Provide the (x, y) coordinate of the cell's center where the given text is located.  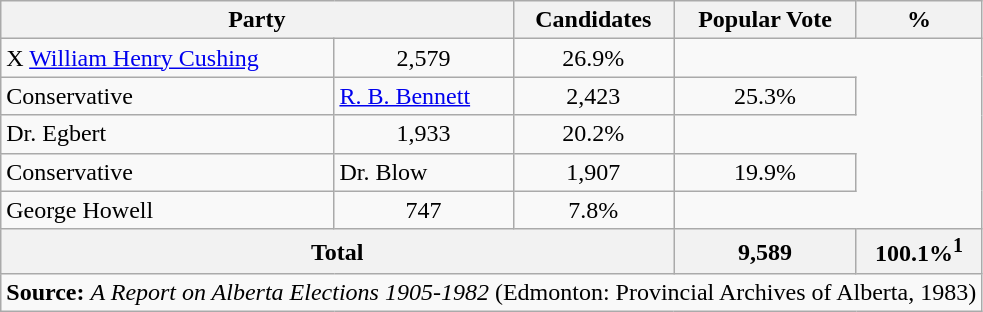
X William Henry Cushing (168, 58)
7.8% (594, 210)
Total (338, 252)
George Howell (168, 210)
100.1%1 (918, 252)
Dr. Egbert (168, 134)
R. B. Bennett (424, 96)
Party (257, 20)
20.2% (594, 134)
747 (424, 210)
25.3% (766, 96)
9,589 (766, 252)
Dr. Blow (424, 172)
2,579 (424, 58)
19.9% (766, 172)
2,423 (594, 96)
Popular Vote (766, 20)
1,933 (424, 134)
26.9% (594, 58)
% (918, 20)
1,907 (594, 172)
Source: A Report on Alberta Elections 1905-1982 (Edmonton: Provincial Archives of Alberta, 1983) (492, 293)
Candidates (594, 20)
